Return [x, y] of the center of cell containing provided text 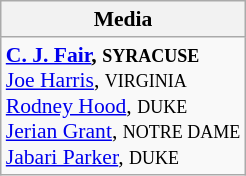
Media [124, 19]
C. J. Fair, SYRACUSEJoe Harris, VIRGINIARodney Hood, DUKEJerian Grant, NOTRE DAMEJabari Parker, DUKE [124, 106]
